Provide the (X, Y) coordinate of the cell's center where the given text is located.  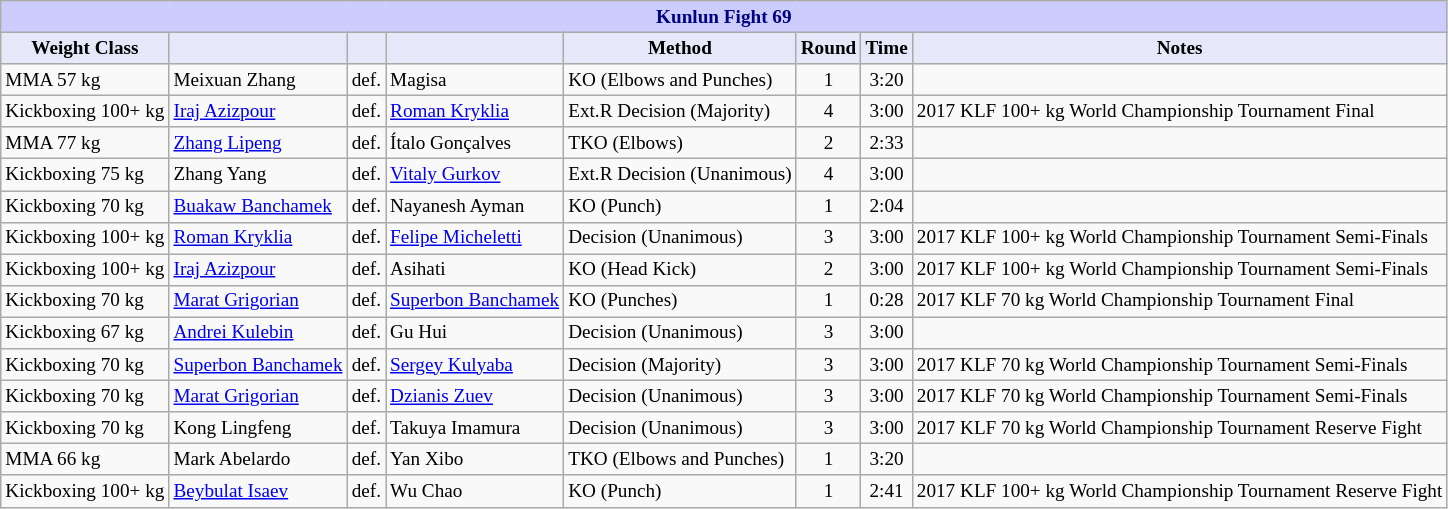
Takuya Imamura (475, 428)
TKO (Elbows and Punches) (680, 460)
TKO (Elbows) (680, 143)
Kong Lingfeng (258, 428)
Dzianis Zuev (475, 396)
Time (886, 48)
2:04 (886, 206)
Round (828, 48)
Ítalo Gonçalves (475, 143)
Gu Hui (475, 333)
KO (Punches) (680, 301)
Ext.R Decision (Unanimous) (680, 175)
Nayanesh Ayman (475, 206)
Asihati (475, 270)
KO (Elbows and Punches) (680, 80)
2017 KLF 70 kg World Championship Tournament Final (1180, 301)
Zhang Lipeng (258, 143)
Method (680, 48)
Wu Chao (475, 491)
Decision (Majority) (680, 365)
Sergey Kulyaba (475, 365)
Notes (1180, 48)
2:41 (886, 491)
Zhang Yang (258, 175)
Magisa (475, 80)
2017 KLF 100+ kg World Championship Tournament Final (1180, 111)
MMA 57 kg (85, 80)
Weight Class (85, 48)
Kunlun Fight 69 (724, 17)
Mark Abelardo (258, 460)
Buakaw Banchamek (258, 206)
MMA 66 kg (85, 460)
2017 KLF 70 kg World Championship Tournament Reserve Fight (1180, 428)
Kickboxing 67 kg (85, 333)
2017 KLF 100+ kg World Championship Tournament Reserve Fight (1180, 491)
Felipe Micheletti (475, 238)
Andrei Kulebin (258, 333)
Vitaly Gurkov (475, 175)
KO (Head Kick) (680, 270)
MMA 77 kg (85, 143)
Ext.R Decision (Majority) (680, 111)
2:33 (886, 143)
0:28 (886, 301)
Beybulat Isaev (258, 491)
Kickboxing 75 kg (85, 175)
Yan Xibo (475, 460)
Meixuan Zhang (258, 80)
